Identify which cell holds the provided text, then report its [X, Y] central coordinate. 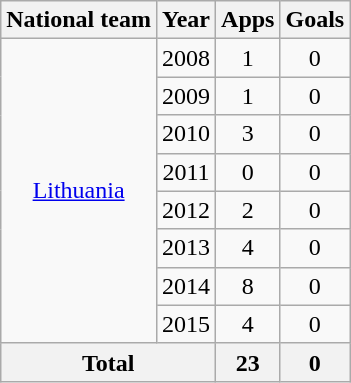
2011 [186, 172]
National team [79, 20]
2010 [186, 134]
Total [108, 362]
Apps [248, 20]
Lithuania [79, 191]
2012 [186, 210]
2009 [186, 96]
23 [248, 362]
3 [248, 134]
2 [248, 210]
2008 [186, 58]
Goals [315, 20]
Year [186, 20]
2014 [186, 286]
2013 [186, 248]
8 [248, 286]
2015 [186, 324]
